Return the (x, y) coordinate for the center point of the cell that contains the specified text.  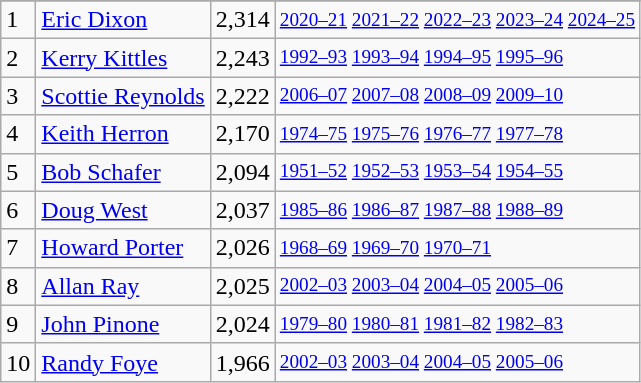
2,037 (242, 210)
10 (18, 362)
2,314 (242, 20)
7 (18, 248)
1985–86 1986–87 1987–88 1988–89 (457, 210)
Kerry Kittles (123, 58)
Howard Porter (123, 248)
2,024 (242, 324)
9 (18, 324)
Randy Foye (123, 362)
4 (18, 134)
Doug West (123, 210)
3 (18, 96)
2,094 (242, 172)
1992–93 1993–94 1994–95 1995–96 (457, 58)
1974–75 1975–76 1976–77 1977–78 (457, 134)
2,222 (242, 96)
2020–21 2021–22 2022–23 2023–24 2024–25 (457, 20)
1 (18, 20)
2 (18, 58)
8 (18, 286)
Bob Schafer (123, 172)
5 (18, 172)
1,966 (242, 362)
2,243 (242, 58)
Allan Ray (123, 286)
2006–07 2007–08 2008–09 2009–10 (457, 96)
2,170 (242, 134)
Scottie Reynolds (123, 96)
1968–69 1969–70 1970–71 (457, 248)
Keith Herron (123, 134)
2,025 (242, 286)
2,026 (242, 248)
1979–80 1980–81 1981–82 1982–83 (457, 324)
1951–52 1952–53 1953–54 1954–55 (457, 172)
Eric Dixon (123, 20)
John Pinone (123, 324)
6 (18, 210)
